Find where the given text appears and provide that cell's center as [x, y] coordinate. 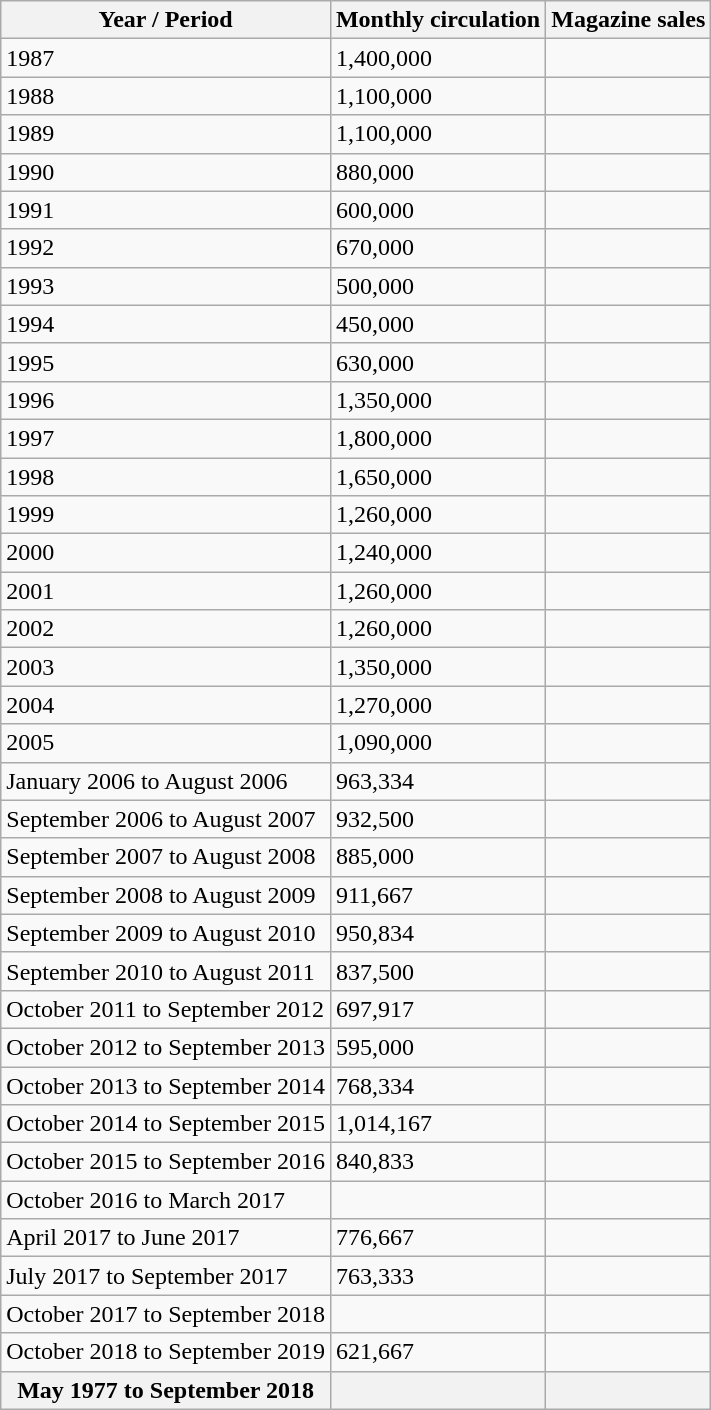
1,014,167 [438, 1124]
763,333 [438, 1276]
768,334 [438, 1085]
July 2017 to September 2017 [166, 1276]
697,917 [438, 1009]
1994 [166, 324]
September 2009 to August 2010 [166, 933]
1993 [166, 286]
885,000 [438, 857]
2001 [166, 591]
1990 [166, 172]
1988 [166, 96]
2002 [166, 629]
October 2015 to September 2016 [166, 1162]
963,334 [438, 781]
2000 [166, 553]
932,500 [438, 819]
October 2011 to September 2012 [166, 1009]
Year / Period [166, 20]
1998 [166, 477]
October 2014 to September 2015 [166, 1124]
September 2010 to August 2011 [166, 971]
Magazine sales [628, 20]
May 1977 to September 2018 [166, 1390]
1,400,000 [438, 58]
450,000 [438, 324]
2003 [166, 667]
October 2016 to March 2017 [166, 1200]
October 2018 to September 2019 [166, 1352]
April 2017 to June 2017 [166, 1238]
950,834 [438, 933]
1999 [166, 515]
1987 [166, 58]
September 2008 to August 2009 [166, 895]
September 2007 to August 2008 [166, 857]
500,000 [438, 286]
September 2006 to August 2007 [166, 819]
October 2012 to September 2013 [166, 1047]
1,800,000 [438, 438]
Monthly circulation [438, 20]
1991 [166, 210]
January 2006 to August 2006 [166, 781]
2005 [166, 743]
670,000 [438, 248]
October 2017 to September 2018 [166, 1314]
2004 [166, 705]
1,650,000 [438, 477]
1995 [166, 362]
880,000 [438, 172]
837,500 [438, 971]
1,270,000 [438, 705]
621,667 [438, 1352]
1989 [166, 134]
1992 [166, 248]
776,667 [438, 1238]
1,090,000 [438, 743]
630,000 [438, 362]
1,240,000 [438, 553]
595,000 [438, 1047]
840,833 [438, 1162]
600,000 [438, 210]
1997 [166, 438]
October 2013 to September 2014 [166, 1085]
911,667 [438, 895]
1996 [166, 400]
